Return the (X, Y) coordinate for the center point of the cell that contains the specified text.  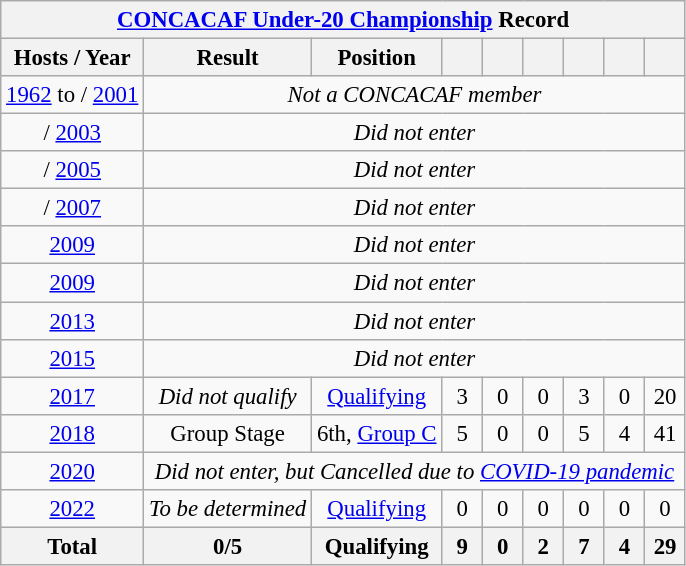
/ 2003 (72, 133)
0/5 (228, 546)
Hosts / Year (72, 58)
Result (228, 58)
Did not qualify (228, 396)
/ 2005 (72, 170)
20 (666, 396)
Not a CONCACAF member (415, 95)
Total (72, 546)
To be determined (228, 509)
41 (666, 433)
Position (377, 58)
9 (462, 546)
2018 (72, 433)
Did not enter, but Cancelled due to COVID-19 pandemic (415, 471)
2020 (72, 471)
7 (584, 546)
/ 2007 (72, 208)
Group Stage (228, 433)
2017 (72, 396)
2013 (72, 321)
CONCACAF Under-20 Championship Record (344, 20)
2 (544, 546)
2022 (72, 509)
29 (666, 546)
6th, Group C (377, 433)
2015 (72, 358)
1962 to / 2001 (72, 95)
